Pinpoint the cell where the given text exists, returning its [x, y] midpoint coordinate. 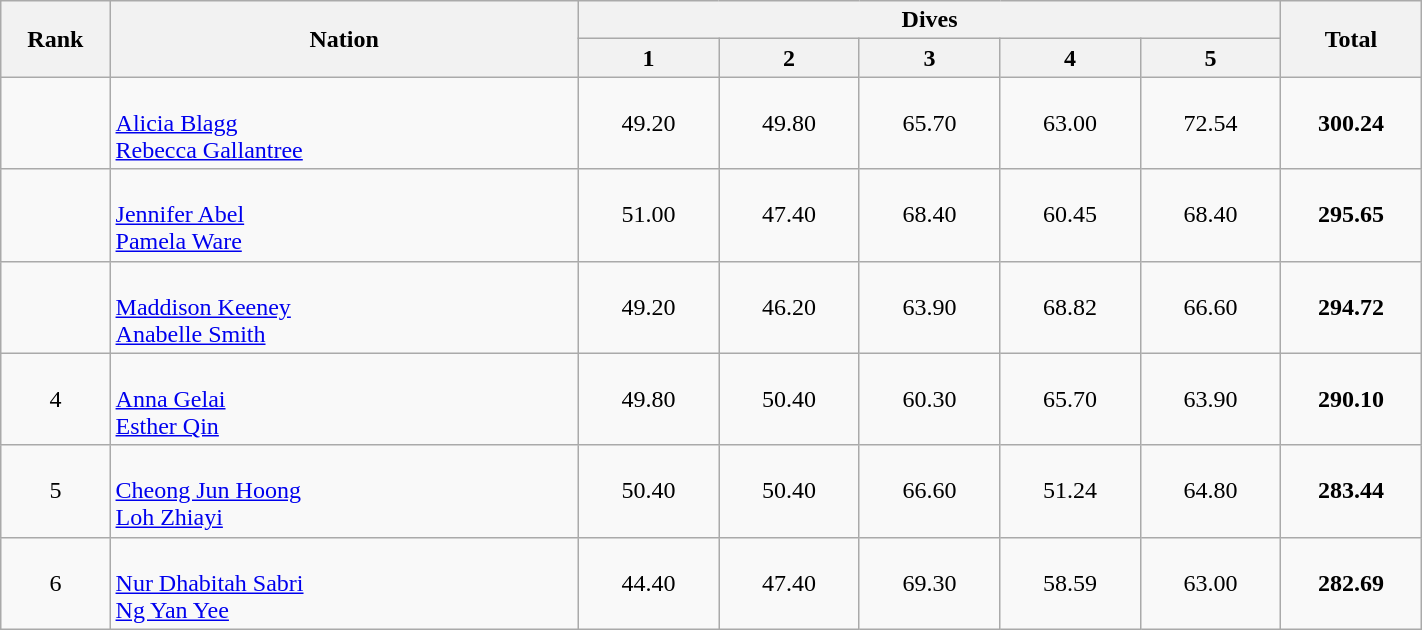
Anna GelaiEsther Qin [344, 399]
60.45 [1070, 215]
Nation [344, 39]
Rank [56, 39]
3 [929, 58]
64.80 [1210, 491]
294.72 [1351, 307]
Dives [929, 20]
1 [648, 58]
Cheong Jun HoongLoh Zhiayi [344, 491]
69.30 [929, 583]
Jennifer AbelPamela Ware [344, 215]
Total [1351, 39]
295.65 [1351, 215]
68.82 [1070, 307]
282.69 [1351, 583]
Nur Dhabitah SabriNg Yan Yee [344, 583]
72.54 [1210, 123]
44.40 [648, 583]
2 [789, 58]
46.20 [789, 307]
283.44 [1351, 491]
300.24 [1351, 123]
51.00 [648, 215]
6 [56, 583]
Maddison KeeneyAnabelle Smith [344, 307]
60.30 [929, 399]
Alicia BlaggRebecca Gallantree [344, 123]
51.24 [1070, 491]
290.10 [1351, 399]
58.59 [1070, 583]
